Search for the cell housing the specified text and yield its [x, y] center coordinate. 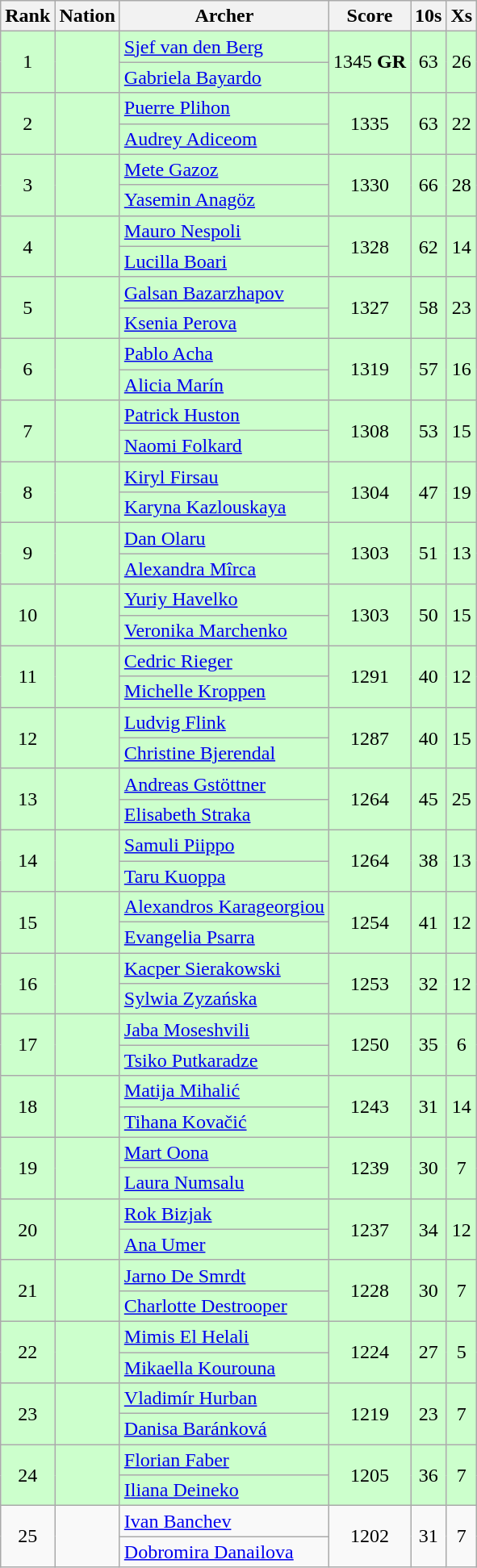
Kacper Sierakowski [224, 968]
Samuli Piippo [224, 845]
Mauro Nespoli [224, 231]
Gabriela Bayardo [224, 77]
45 [429, 799]
32 [429, 984]
10 [27, 615]
1254 [370, 922]
26 [462, 62]
Jaba Moseshvili [224, 1030]
Taru Kuoppa [224, 876]
2 [27, 123]
66 [429, 185]
11 [27, 676]
Danisa Baránková [224, 1429]
Tsiko Putkaradze [224, 1060]
Mikaella Kourouna [224, 1368]
Audrey Adiceom [224, 139]
Rok Bizjak [224, 1214]
Kiryl Firsau [224, 477]
Michelle Kroppen [224, 692]
1304 [370, 492]
1243 [370, 1106]
1228 [370, 1290]
Archer [224, 16]
Ana Umer [224, 1244]
Christine Bjerendal [224, 753]
57 [429, 369]
Tihana Kovačić [224, 1122]
1224 [370, 1352]
Lucilla Boari [224, 261]
18 [27, 1106]
1330 [370, 185]
10s [429, 16]
8 [27, 492]
Alexandra Mîrca [224, 569]
1205 [370, 1475]
Cedric Rieger [224, 661]
Patrick Huston [224, 416]
51 [429, 554]
Dobromira Danailova [224, 1552]
Alicia Marín [224, 385]
Iliana Deineko [224, 1491]
Laura Numsalu [224, 1183]
1202 [370, 1537]
35 [429, 1045]
1219 [370, 1414]
53 [429, 431]
21 [27, 1290]
1287 [370, 738]
Vladimír Hurban [224, 1399]
Nation [87, 16]
Pablo Acha [224, 353]
1253 [370, 984]
Mimis El Helali [224, 1336]
Alexandros Karageorgiou [224, 907]
Ksenia Perova [224, 323]
Naomi Folkard [224, 446]
Rank [27, 16]
Xs [462, 16]
Mete Gazoz [224, 169]
Sjef van den Berg [224, 47]
Mart Oona [224, 1152]
1 [27, 62]
1327 [370, 307]
Veronika Marchenko [224, 630]
Andreas Gstöttner [224, 784]
1250 [370, 1045]
36 [429, 1475]
4 [27, 246]
Ivan Banchev [224, 1521]
1345 GR [370, 62]
Sylwia Zyzańska [224, 999]
1308 [370, 431]
Jarno De Smrdt [224, 1275]
Florian Faber [224, 1460]
1291 [370, 676]
Ludvig Flink [224, 722]
1237 [370, 1229]
Charlotte Destrooper [224, 1306]
50 [429, 615]
3 [27, 185]
62 [429, 246]
1239 [370, 1168]
28 [462, 185]
Karyna Kazlouskaya [224, 508]
Evangelia Psarra [224, 938]
Elisabeth Straka [224, 814]
24 [27, 1475]
Dan Olaru [224, 538]
1335 [370, 123]
Score [370, 16]
38 [429, 860]
1319 [370, 369]
Yuriy Havelko [224, 600]
1328 [370, 246]
41 [429, 922]
34 [429, 1229]
9 [27, 554]
17 [27, 1045]
Galsan Bazarzhapov [224, 292]
20 [27, 1229]
Matija Mihalić [224, 1091]
47 [429, 492]
Puerre Plihon [224, 108]
27 [429, 1352]
Yasemin Anagöz [224, 200]
58 [429, 307]
